Search for the cell housing the specified text and yield its (x, y) center coordinate. 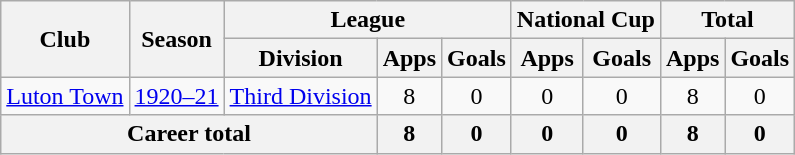
Division (300, 58)
Luton Town (65, 96)
National Cup (586, 20)
League (368, 20)
Club (65, 39)
Third Division (300, 96)
Total (727, 20)
Season (176, 39)
1920–21 (176, 96)
Career total (189, 134)
